Search for the cell housing the specified text and yield its [x, y] center coordinate. 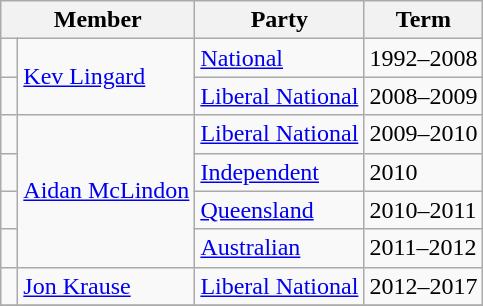
2009–2010 [424, 134]
Independent [280, 172]
Queensland [280, 210]
Australian [280, 248]
Jon Krause [106, 286]
Term [424, 20]
Party [280, 20]
2008–2009 [424, 96]
National [280, 58]
2011–2012 [424, 248]
Member [98, 20]
2012–2017 [424, 286]
Kev Lingard [106, 77]
Aidan McLindon [106, 191]
1992–2008 [424, 58]
2010–2011 [424, 210]
2010 [424, 172]
